Provide the [X, Y] coordinate of the cell's center where the given text is located.  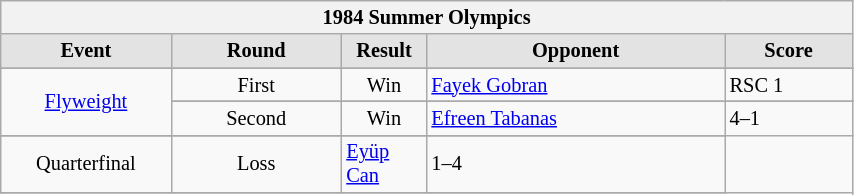
Score [789, 51]
1–4 [576, 164]
Fayek Gobran [576, 85]
First [256, 85]
Event [86, 51]
4–1 [789, 118]
Eyüp Can [384, 164]
Efreen Tabanas [576, 118]
RSC 1 [789, 85]
Flyweight [86, 102]
Opponent [576, 51]
1984 Summer Olympics [427, 17]
Result [384, 51]
Round [256, 51]
Second [256, 118]
Quarterfinal [86, 164]
Loss [256, 164]
